Search for the cell housing the specified text and yield its [X, Y] center coordinate. 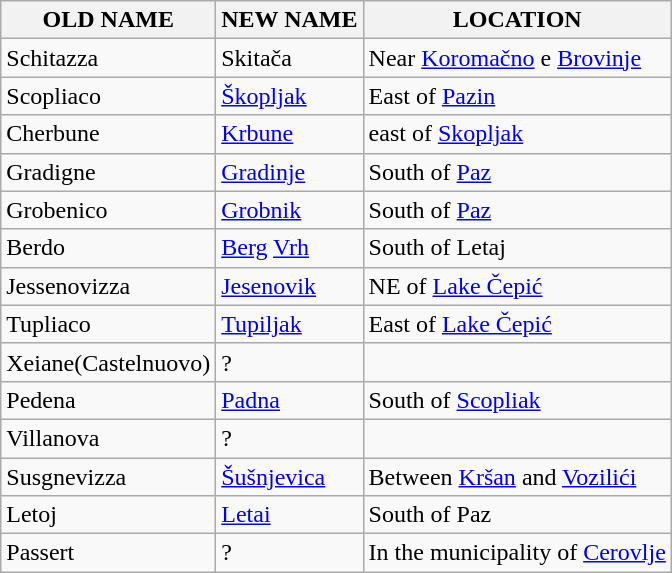
Skitača [290, 58]
Berdo [108, 248]
South of Letaj [517, 248]
Škopljak [290, 96]
LOCATION [517, 20]
Berg Vrh [290, 248]
Gradinje [290, 172]
Tupiljak [290, 324]
Letoj [108, 515]
Cherbune [108, 134]
Villanova [108, 438]
Krbune [290, 134]
Gradigne [108, 172]
East of Lake Čepić [517, 324]
Šušnjevica [290, 477]
OLD NAME [108, 20]
Between Kršan and Vozilići [517, 477]
Xeiane(Castelnuovo) [108, 362]
In the municipality of Cerovlje [517, 553]
Grobnik [290, 210]
Tupliaco [108, 324]
Schitazza [108, 58]
South of Scopliak [517, 400]
Jesenovik [290, 286]
NE of Lake Čepić [517, 286]
Jessenovizza [108, 286]
Scopliaco [108, 96]
Grobenico [108, 210]
East of Pazin [517, 96]
Passert [108, 553]
Pedena [108, 400]
NEW NAME [290, 20]
Near Koromačno e Brovinje [517, 58]
Susgnevizza [108, 477]
Padna [290, 400]
east of Skopljak [517, 134]
Letai [290, 515]
